Return [x, y] of the center of cell containing provided text 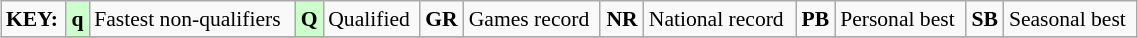
q [78, 19]
Qualified [371, 19]
National record [720, 19]
Fastest non-qualifiers [192, 19]
NR [622, 19]
Seasonal best [1070, 19]
SB [985, 19]
KEY: [34, 19]
Personal best [900, 19]
Q [309, 19]
GR [442, 19]
Games record [532, 19]
PB [816, 19]
